Find where the given text appears and provide that cell's center as (x, y) coordinate. 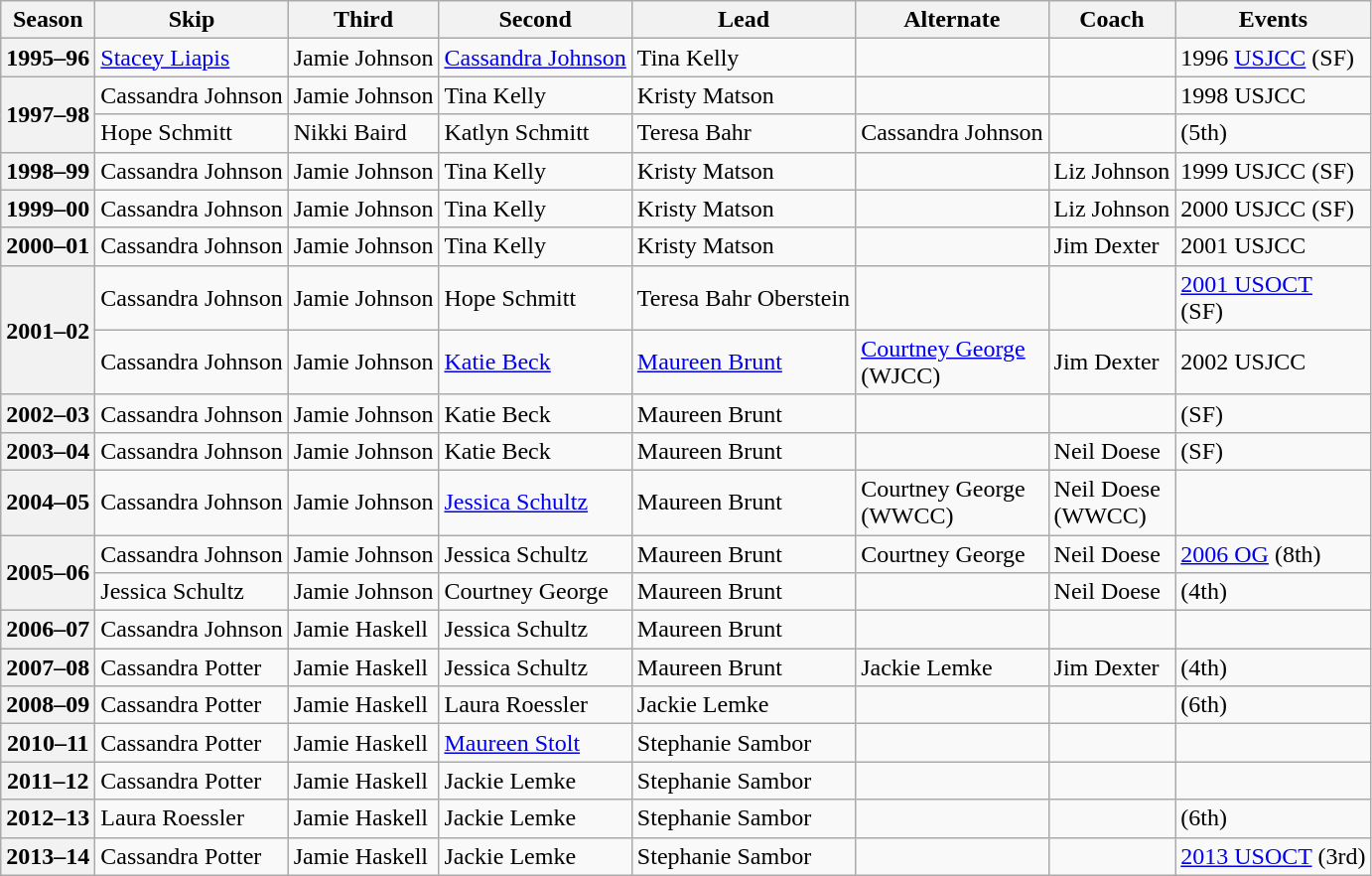
2000–01 (48, 246)
Events (1273, 20)
2013–14 (48, 856)
2002 USJCC (1273, 362)
1998–99 (48, 171)
Courtney George(WWCC) (952, 503)
Second (535, 20)
1995–96 (48, 58)
Maureen Stolt (535, 743)
Season (48, 20)
Alternate (952, 20)
Skip (192, 20)
2001 USOCT (SF) (1273, 298)
Katlyn Schmitt (535, 133)
1997–98 (48, 114)
1996 USJCC (SF) (1273, 58)
Teresa Bahr (743, 133)
2002–03 (48, 413)
1998 USJCC (1273, 95)
2003–04 (48, 451)
Coach (1112, 20)
1999 USJCC (SF) (1273, 171)
2000 USJCC (SF) (1273, 209)
2006 OG (8th) (1273, 553)
(5th) (1273, 133)
2008–09 (48, 705)
2005–06 (48, 572)
Third (363, 20)
Nikki Baird (363, 133)
2010–11 (48, 743)
2004–05 (48, 503)
2011–12 (48, 781)
Courtney George(WJCC) (952, 362)
2006–07 (48, 630)
1999–00 (48, 209)
2007–08 (48, 667)
2001–02 (48, 330)
2012–13 (48, 818)
Neil Doese(WWCC) (1112, 503)
Teresa Bahr Oberstein (743, 298)
Stacey Liapis (192, 58)
2001 USJCC (1273, 246)
2013 USOCT (3rd) (1273, 856)
Lead (743, 20)
